Locate the cell with the specified text and output its [X, Y] center coordinate. 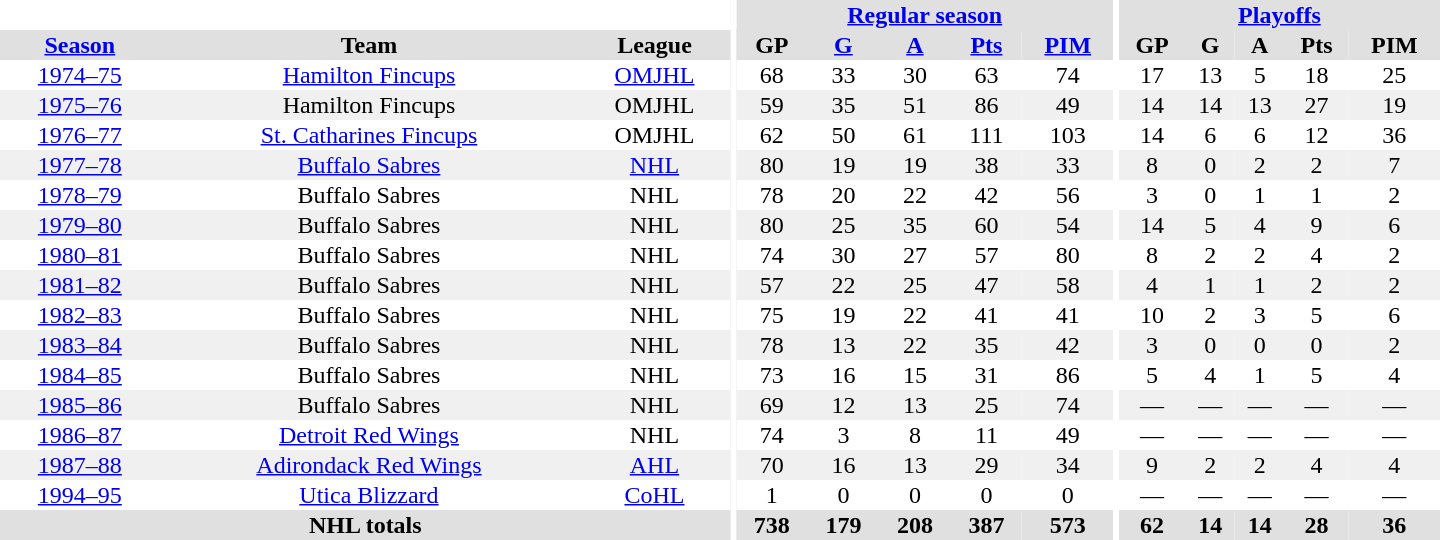
69 [772, 405]
1974–75 [80, 75]
1977–78 [80, 165]
AHL [654, 465]
1984–85 [80, 375]
CoHL [654, 495]
50 [844, 135]
58 [1068, 285]
31 [987, 375]
54 [1068, 225]
League [654, 45]
56 [1068, 195]
Regular season [924, 15]
1978–79 [80, 195]
111 [987, 135]
Utica Blizzard [370, 495]
17 [1152, 75]
1982–83 [80, 315]
208 [915, 525]
1986–87 [80, 435]
1981–82 [80, 285]
1976–77 [80, 135]
34 [1068, 465]
68 [772, 75]
1987–88 [80, 465]
47 [987, 285]
15 [915, 375]
St. Catharines Fincups [370, 135]
63 [987, 75]
387 [987, 525]
1994–95 [80, 495]
1983–84 [80, 345]
75 [772, 315]
103 [1068, 135]
Season [80, 45]
60 [987, 225]
20 [844, 195]
10 [1152, 315]
51 [915, 105]
61 [915, 135]
18 [1316, 75]
1979–80 [80, 225]
Playoffs [1280, 15]
38 [987, 165]
Adirondack Red Wings [370, 465]
Team [370, 45]
28 [1316, 525]
738 [772, 525]
1980–81 [80, 255]
7 [1394, 165]
573 [1068, 525]
11 [987, 435]
1985–86 [80, 405]
179 [844, 525]
73 [772, 375]
1975–76 [80, 105]
59 [772, 105]
70 [772, 465]
29 [987, 465]
Detroit Red Wings [370, 435]
NHL totals [366, 525]
